Determine the [x, y] coordinate at the center of the cell enclosing the given text.  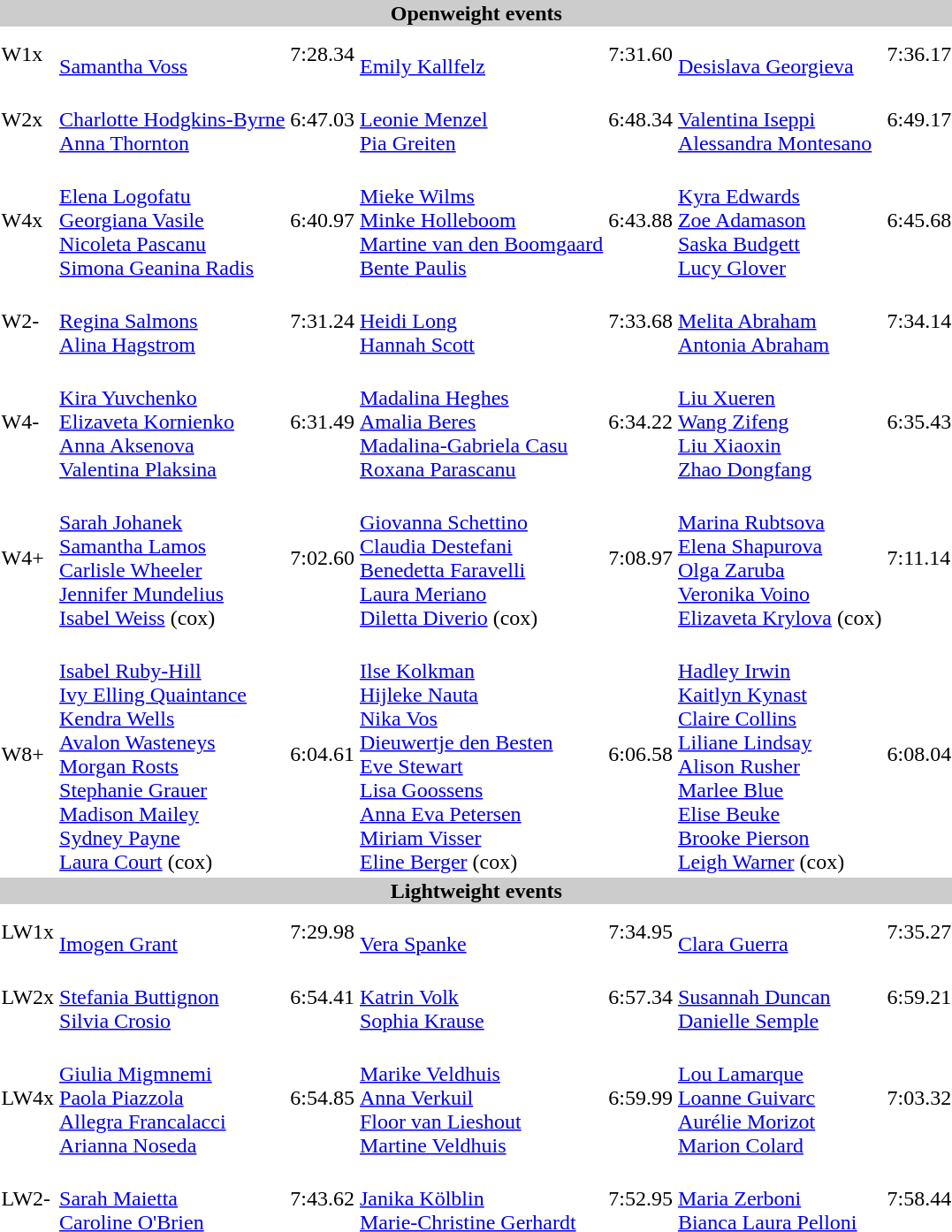
Giovanna SchettinoClaudia DestefaniBenedetta FaravelliLaura MerianoDiletta Diverio (cox) [482, 559]
LW1x [28, 932]
Kira YuvchenkoElizaveta KornienkoAnna AksenovaValentina Plaksina [172, 422]
Desislava Georgieva [780, 55]
Kyra EdwardsZoe AdamasonSaska BudgettLucy Glover [780, 220]
W4+ [28, 559]
Giulia MigmnemiPaola PiazzolaAllegra FrancalacciArianna Noseda [172, 1098]
Ilse KolkmanHijleke NautaNika VosDieuwertje den BestenEve StewartLisa GoossensAnna Eva PetersenMiriam VisserEline Berger (cox) [482, 755]
Heidi LongHannah Scott [482, 321]
7:08.97 [641, 559]
Liu XuerenWang ZifengLiu XiaoxinZhao Dongfang [780, 422]
6:43.88 [641, 220]
Sarah JohanekSamantha LamosCarlisle WheelerJennifer MundeliusIsabel Weiss (cox) [172, 559]
7:33.68 [641, 321]
6:59.99 [641, 1098]
W8+ [28, 755]
Katrin VolkSophia Krause [482, 997]
7:31.24 [323, 321]
Elena LogofatuGeorgiana VasileNicoleta PascanuSimona Geanina Radis [172, 220]
Hadley IrwinKaitlyn KynastClaire CollinsLiliane LindsayAlison RusherMarlee BlueElise BeukeBrooke PiersonLeigh Warner (cox) [780, 755]
Isabel Ruby-HillIvy Elling QuaintanceKendra WellsAvalon WasteneysMorgan RostsStephanie GrauerMadison MaileySydney PayneLaura Court (cox) [172, 755]
LW4x [28, 1098]
Clara Guerra [780, 932]
6:47.03 [323, 119]
Madalina HeghesAmalia BeresMadalina-Gabriela CasuRoxana Parascanu [482, 422]
6:48.34 [641, 119]
Charlotte Hodgkins-ByrneAnna Thornton [172, 119]
6:04.61 [323, 755]
6:06.58 [641, 755]
Marike VeldhuisAnna VerkuilFloor van LieshoutMartine Veldhuis [482, 1098]
W2- [28, 321]
Susannah DuncanDanielle Semple [780, 997]
6:40.97 [323, 220]
7:02.60 [323, 559]
W4x [28, 220]
W4- [28, 422]
Stefania ButtignonSilvia Crosio [172, 997]
Lou LamarqueLoanne GuivarcAurélie MorizotMarion Colard [780, 1098]
Imogen Grant [172, 932]
W2x [28, 119]
Samantha Voss [172, 55]
6:54.85 [323, 1098]
6:54.41 [323, 997]
LW2x [28, 997]
7:28.34 [323, 55]
6:34.22 [641, 422]
Emily Kallfelz [482, 55]
Valentina IseppiAlessandra Montesano [780, 119]
W1x [28, 55]
Vera Spanke [482, 932]
6:57.34 [641, 997]
Regina SalmonsAlina Hagstrom [172, 321]
7:31.60 [641, 55]
7:34.95 [641, 932]
Melita AbrahamAntonia Abraham [780, 321]
Marina RubtsovaElena ShapurovaOlga ZarubaVeronika VoinoElizaveta Krylova (cox) [780, 559]
Mieke WilmsMinke HolleboomMartine van den BoomgaardBente Paulis [482, 220]
6:31.49 [323, 422]
Leonie MenzelPia Greiten [482, 119]
7:29.98 [323, 932]
